Provide the (x, y) coordinate of the cell's center where the given text is located.  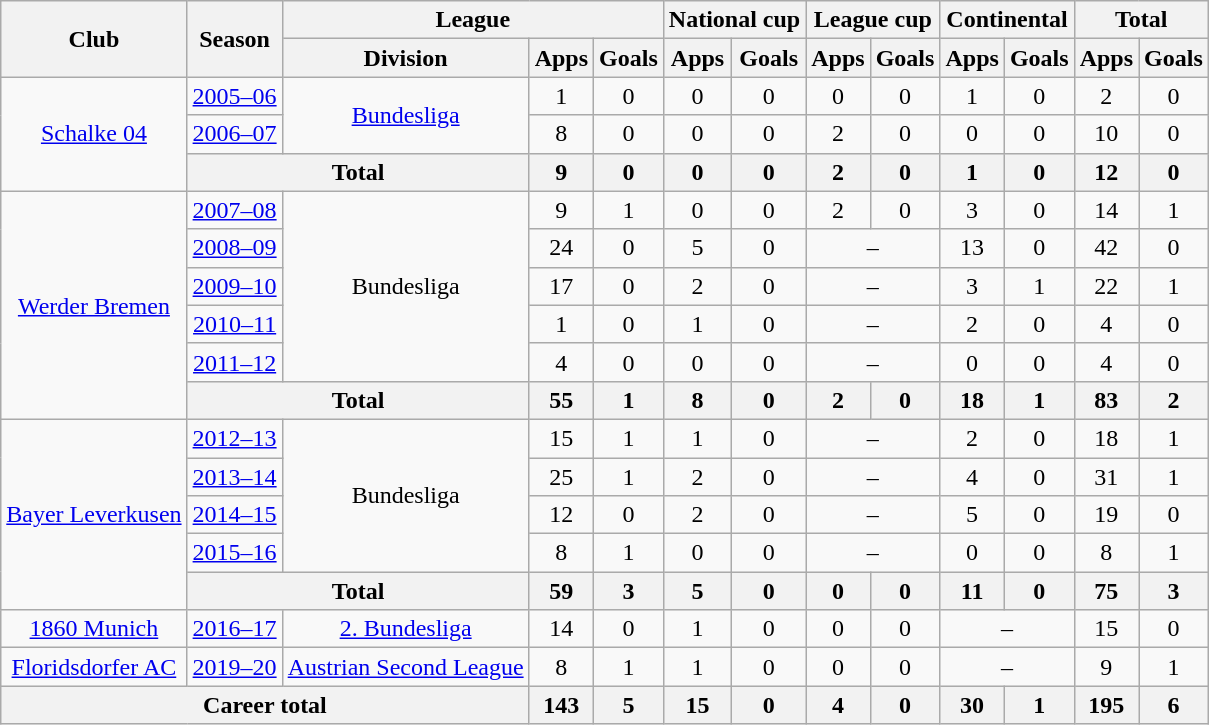
10 (1106, 134)
24 (561, 248)
13 (972, 248)
2015–16 (234, 553)
59 (561, 591)
Schalke 04 (94, 134)
55 (561, 400)
2011–12 (234, 362)
Floridsdorfer AC (94, 667)
2014–15 (234, 515)
Division (406, 58)
31 (1106, 477)
Career total (265, 705)
19 (1106, 515)
75 (1106, 591)
195 (1106, 705)
2016–17 (234, 629)
22 (1106, 286)
Bayer Leverkusen (94, 514)
2005–06 (234, 96)
2019–20 (234, 667)
Season (234, 39)
1860 Munich (94, 629)
2012–13 (234, 438)
83 (1106, 400)
6 (1174, 705)
Continental (1007, 20)
2007–08 (234, 210)
30 (972, 705)
Austrian Second League (406, 667)
42 (1106, 248)
Club (94, 39)
2009–10 (234, 286)
2006–07 (234, 134)
143 (561, 705)
17 (561, 286)
2008–09 (234, 248)
2010–11 (234, 324)
2. Bundesliga (406, 629)
League (472, 20)
National cup (734, 20)
11 (972, 591)
2013–14 (234, 477)
League cup (873, 20)
25 (561, 477)
Werder Bremen (94, 305)
